Extract the (X, Y) coordinate from the center of the cell holding the provided text.  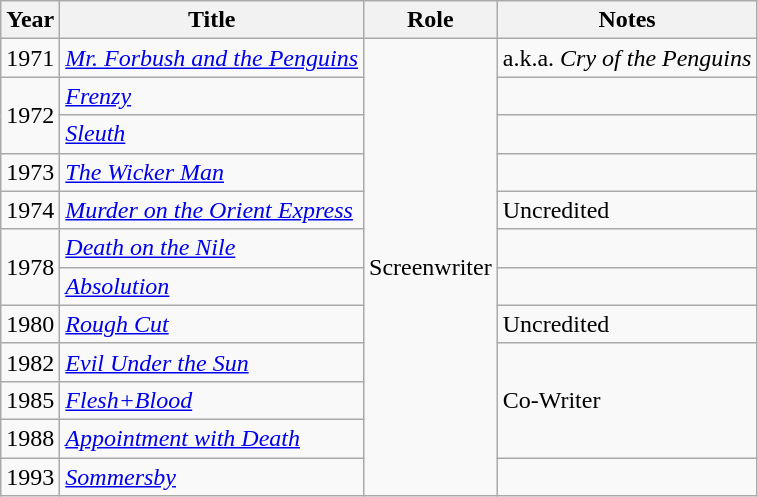
1985 (30, 400)
Frenzy (212, 96)
Title (212, 20)
1988 (30, 438)
The Wicker Man (212, 172)
Screenwriter (431, 268)
Sommersby (212, 477)
Rough Cut (212, 324)
Flesh+Blood (212, 400)
Year (30, 20)
Absolution (212, 286)
Notes (627, 20)
Murder on the Orient Express (212, 210)
1972 (30, 115)
Role (431, 20)
Sleuth (212, 134)
Mr. Forbush and the Penguins (212, 58)
Evil Under the Sun (212, 362)
Appointment with Death (212, 438)
1980 (30, 324)
1982 (30, 362)
1973 (30, 172)
1978 (30, 267)
a.k.a. Cry of the Penguins (627, 58)
1993 (30, 477)
Death on the Nile (212, 248)
Co-Writer (627, 400)
1971 (30, 58)
1974 (30, 210)
